Provide the [X, Y] coordinate of the cell's center where the given text is located.  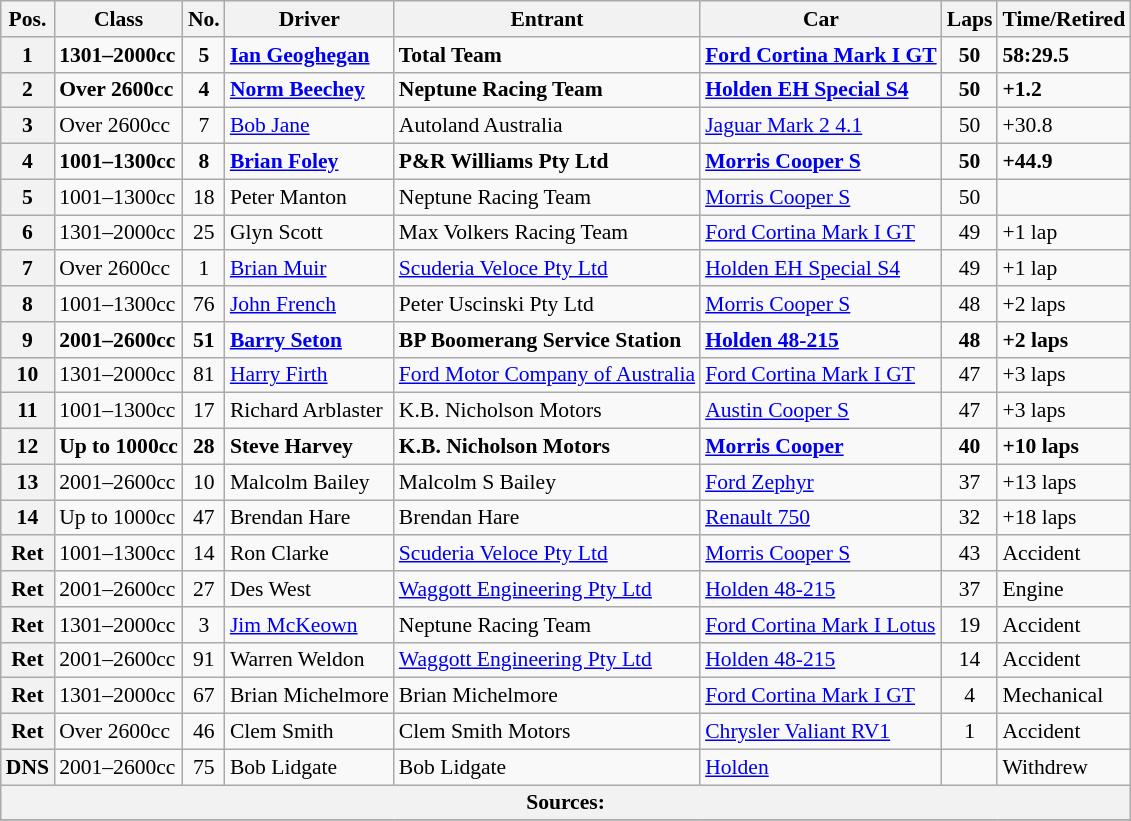
11 [28, 411]
Ford Zephyr [821, 482]
Entrant [547, 19]
+13 laps [1064, 482]
Ron Clarke [310, 554]
12 [28, 447]
13 [28, 482]
25 [204, 233]
17 [204, 411]
58:29.5 [1064, 55]
Jim McKeown [310, 625]
32 [970, 518]
Clem Smith [310, 732]
Austin Cooper S [821, 411]
+10 laps [1064, 447]
DNS [28, 767]
Brian Muir [310, 269]
Harry Firth [310, 375]
Des West [310, 589]
Total Team [547, 55]
Renault 750 [821, 518]
Norm Beechey [310, 90]
Barry Seton [310, 340]
Glyn Scott [310, 233]
Driver [310, 19]
Peter Uscinski Pty Ltd [547, 304]
19 [970, 625]
Malcolm Bailey [310, 482]
Max Volkers Racing Team [547, 233]
Time/Retired [1064, 19]
Ford Motor Company of Australia [547, 375]
Car [821, 19]
75 [204, 767]
Jaguar Mark 2 4.1 [821, 126]
40 [970, 447]
46 [204, 732]
9 [28, 340]
Warren Weldon [310, 660]
Clem Smith Motors [547, 732]
Laps [970, 19]
18 [204, 197]
No. [204, 19]
Peter Manton [310, 197]
81 [204, 375]
2 [28, 90]
Chrysler Valiant RV1 [821, 732]
Steve Harvey [310, 447]
28 [204, 447]
76 [204, 304]
Malcolm S Bailey [547, 482]
Sources: [566, 803]
Pos. [28, 19]
Bob Jane [310, 126]
+44.9 [1064, 162]
+18 laps [1064, 518]
John French [310, 304]
BP Boomerang Service Station [547, 340]
Engine [1064, 589]
Morris Cooper [821, 447]
P&R Williams Pty Ltd [547, 162]
Mechanical [1064, 696]
+30.8 [1064, 126]
Autoland Australia [547, 126]
27 [204, 589]
+1.2 [1064, 90]
6 [28, 233]
Ian Geoghegan [310, 55]
43 [970, 554]
67 [204, 696]
Withdrew [1064, 767]
Ford Cortina Mark I Lotus [821, 625]
51 [204, 340]
Brian Foley [310, 162]
91 [204, 660]
Class [118, 19]
Holden [821, 767]
Richard Arblaster [310, 411]
